Scan for the cell matching the given text and deliver its (X, Y) coordinate at center. 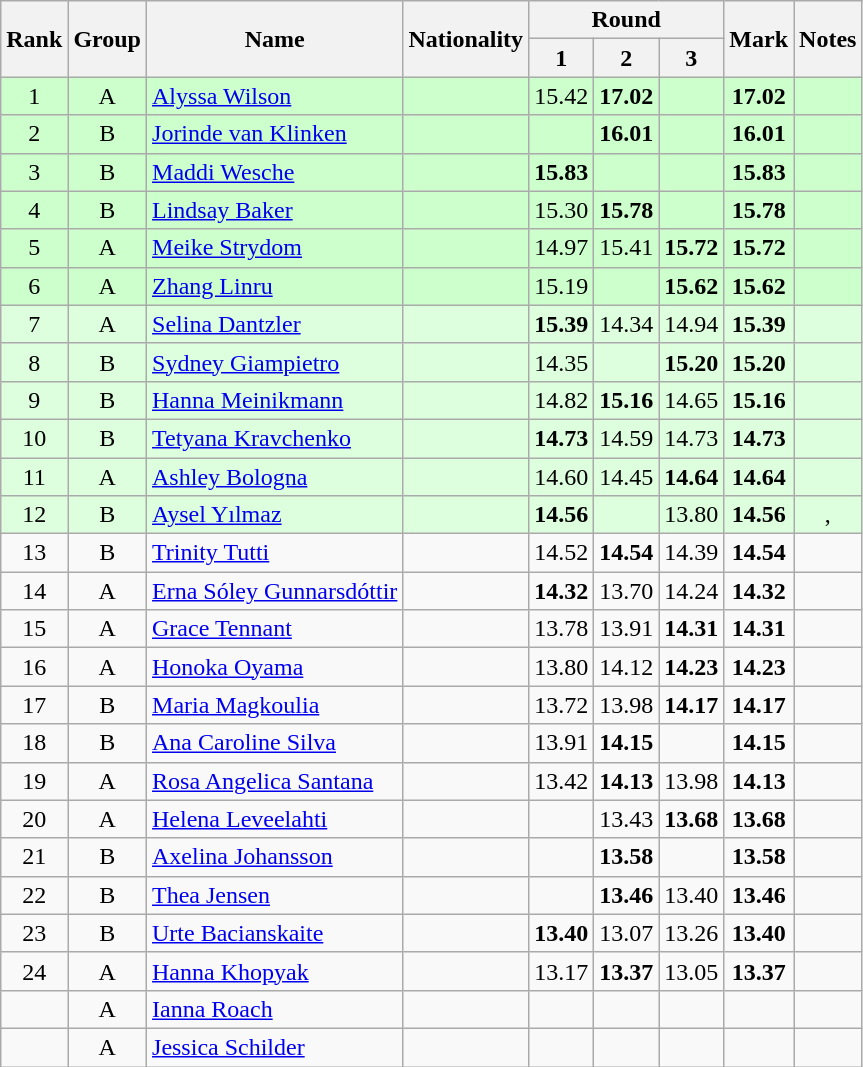
15.19 (562, 286)
16 (34, 667)
Round (626, 20)
Name (275, 39)
13.07 (626, 933)
14.12 (626, 667)
9 (34, 400)
14.39 (692, 553)
Grace Tennant (275, 629)
14.65 (692, 400)
Helena Leveelahti (275, 819)
4 (34, 210)
Maria Magkoulia (275, 705)
Ana Caroline Silva (275, 743)
Meike Strydom (275, 248)
13.05 (692, 971)
13.17 (562, 971)
14.60 (562, 477)
24 (34, 971)
14.59 (626, 438)
13 (34, 553)
Hanna Khopyak (275, 971)
11 (34, 477)
14.34 (626, 324)
15.30 (562, 210)
Honoka Oyama (275, 667)
23 (34, 933)
14.97 (562, 248)
17 (34, 705)
Hanna Meinikmann (275, 400)
12 (34, 515)
Urte Bacianskaite (275, 933)
Notes (828, 39)
21 (34, 857)
Rank (34, 39)
15.42 (562, 96)
Rosa Angelica Santana (275, 781)
Sydney Giampietro (275, 362)
Zhang Linru (275, 286)
15.41 (626, 248)
Mark (759, 39)
14.45 (626, 477)
8 (34, 362)
Group (108, 39)
13.43 (626, 819)
Tetyana Kravchenko (275, 438)
14.94 (692, 324)
14.35 (562, 362)
Lindsay Baker (275, 210)
22 (34, 895)
14.24 (692, 591)
14.82 (562, 400)
13.42 (562, 781)
Trinity Tutti (275, 553)
Thea Jensen (275, 895)
18 (34, 743)
Aysel Yılmaz (275, 515)
, (828, 515)
Axelina Johansson (275, 857)
10 (34, 438)
19 (34, 781)
Erna Sóley Gunnarsdóttir (275, 591)
13.70 (626, 591)
13.26 (692, 933)
Ashley Bologna (275, 477)
14 (34, 591)
Maddi Wesche (275, 172)
14.52 (562, 553)
Nationality (466, 39)
Jorinde van Klinken (275, 134)
Jessica Schilder (275, 1047)
7 (34, 324)
Selina Dantzler (275, 324)
15 (34, 629)
5 (34, 248)
6 (34, 286)
Alyssa Wilson (275, 96)
13.72 (562, 705)
13.78 (562, 629)
20 (34, 819)
Ianna Roach (275, 1009)
